Extract the (x, y) coordinate from the center of the cell holding the provided text.  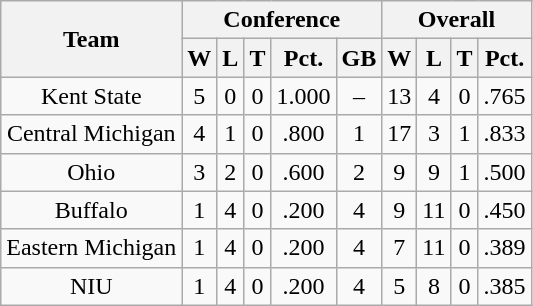
NIU (92, 286)
Ohio (92, 172)
.800 (304, 134)
17 (400, 134)
Eastern Michigan (92, 248)
.765 (504, 96)
Overall (456, 20)
1.000 (304, 96)
.833 (504, 134)
Buffalo (92, 210)
Conference (282, 20)
13 (400, 96)
.389 (504, 248)
.600 (304, 172)
7 (400, 248)
.385 (504, 286)
.450 (504, 210)
Kent State (92, 96)
– (359, 96)
GB (359, 58)
Central Michigan (92, 134)
Team (92, 39)
.500 (504, 172)
8 (434, 286)
